From the cell containing the given text, extract its center point as (X, Y) coordinate. 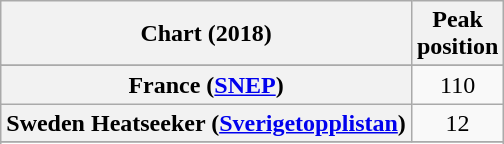
12 (457, 123)
110 (457, 85)
Peakposition (457, 34)
France (SNEP) (206, 85)
Sweden Heatseeker (Sverigetopplistan) (206, 123)
Chart (2018) (206, 34)
